Scan for the cell matching the given text and deliver its [X, Y] coordinate at center. 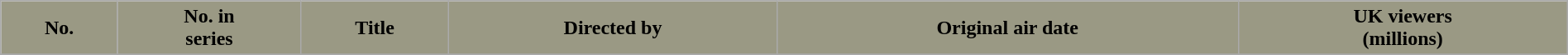
Original air date [1007, 28]
UK viewers(millions) [1403, 28]
Title [375, 28]
No. [60, 28]
Directed by [614, 28]
No. inseries [208, 28]
